Output the (X, Y) coordinate of the center of the cell containing the given text.  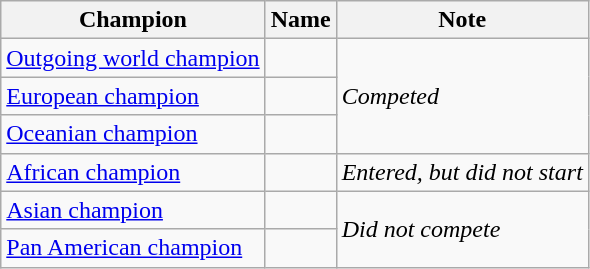
Note (462, 20)
African champion (133, 172)
Champion (133, 20)
Entered, but did not start (462, 172)
Competed (462, 96)
Name (300, 20)
Oceanian champion (133, 134)
Did not compete (462, 229)
European champion (133, 96)
Asian champion (133, 210)
Outgoing world champion (133, 58)
Pan American champion (133, 248)
